Determine the [x, y] coordinate at the center of the cell enclosing the given text.  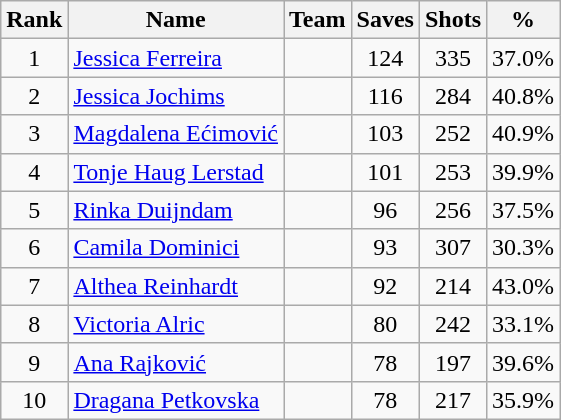
307 [452, 248]
284 [452, 96]
Name [176, 20]
124 [385, 58]
37.5% [524, 210]
39.6% [524, 362]
93 [385, 248]
Althea Reinhardt [176, 286]
10 [34, 400]
96 [385, 210]
Rank [34, 20]
Shots [452, 20]
Tonje Haug Lerstad [176, 172]
2 [34, 96]
217 [452, 400]
Team [318, 20]
9 [34, 362]
5 [34, 210]
103 [385, 134]
101 [385, 172]
197 [452, 362]
242 [452, 324]
40.9% [524, 134]
Saves [385, 20]
8 [34, 324]
252 [452, 134]
Victoria Alric [176, 324]
Rinka Duijndam [176, 210]
39.9% [524, 172]
253 [452, 172]
Ana Rajković [176, 362]
256 [452, 210]
Dragana Petkovska [176, 400]
7 [34, 286]
37.0% [524, 58]
92 [385, 286]
214 [452, 286]
6 [34, 248]
33.1% [524, 324]
3 [34, 134]
116 [385, 96]
80 [385, 324]
Camila Dominici [176, 248]
Magdalena Ećimović [176, 134]
% [524, 20]
30.3% [524, 248]
Jessica Ferreira [176, 58]
43.0% [524, 286]
40.8% [524, 96]
335 [452, 58]
4 [34, 172]
Jessica Jochims [176, 96]
1 [34, 58]
35.9% [524, 400]
